Locate the cell with the specified text and output its (x, y) center coordinate. 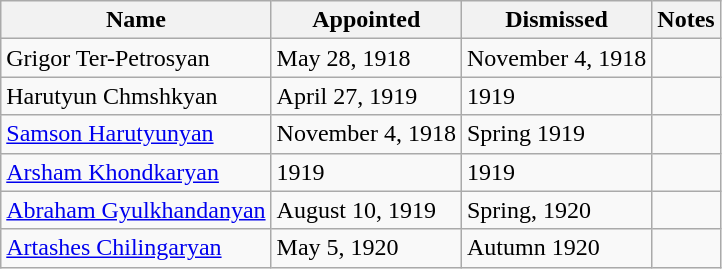
Artashes Chilingaryan (136, 248)
Appointed (366, 20)
Spring 1919 (556, 134)
August 10, 1919 (366, 210)
Abraham Gyulkhandanyan (136, 210)
April 27, 1919 (366, 96)
Autumn 1920 (556, 248)
Arsham Khondkaryan (136, 172)
May 28, 1918 (366, 58)
Name (136, 20)
Dismissed (556, 20)
Grigor Ter-Petrosyan (136, 58)
May 5, 1920 (366, 248)
Harutyun Chmshkyan (136, 96)
Samson Harutyunyan (136, 134)
Notes (686, 20)
Spring, 1920 (556, 210)
